Detect which cell encompasses the target text, then output its [X, Y] center coordinate. 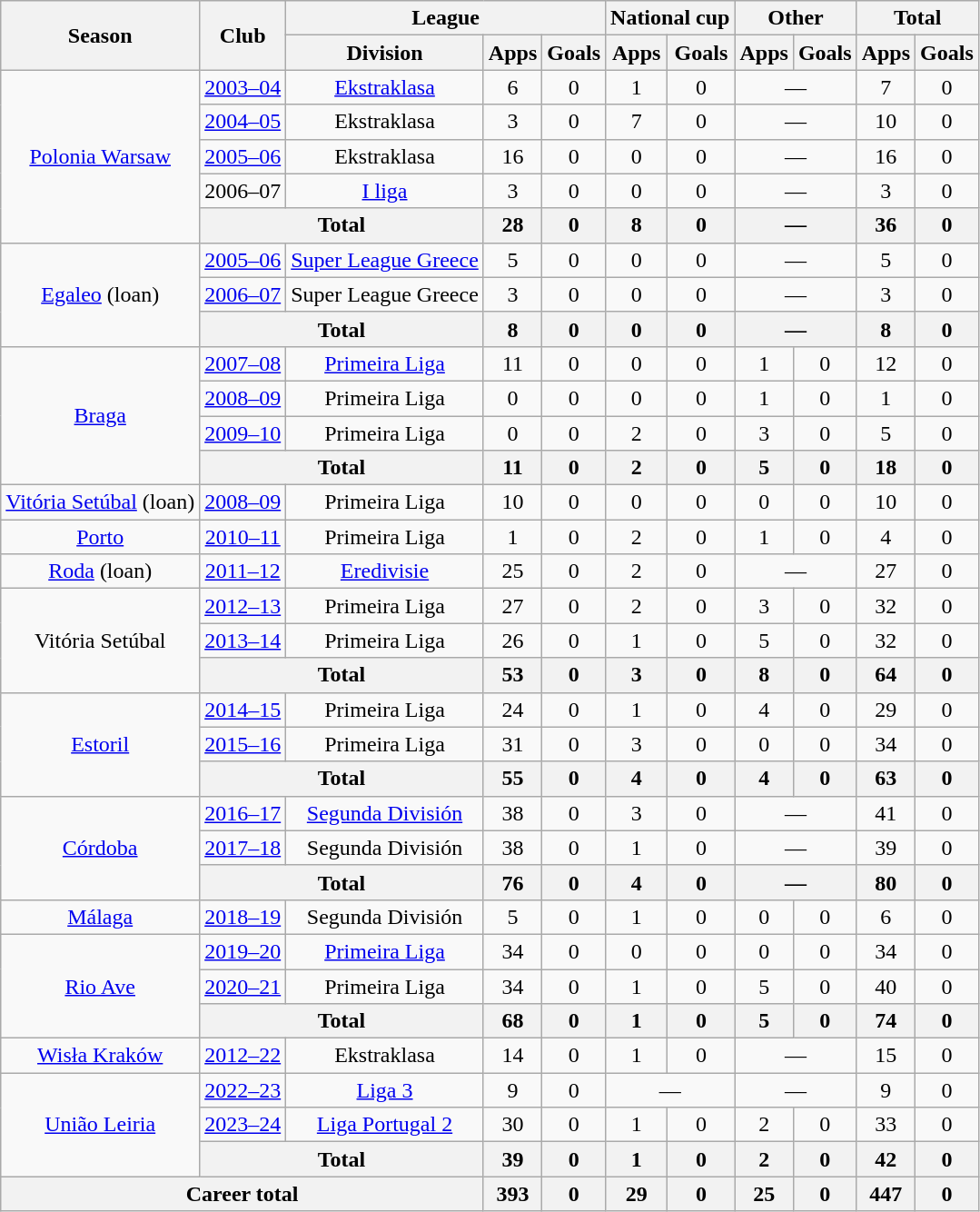
União Leiria [100, 1125]
24 [512, 710]
30 [512, 1125]
18 [886, 468]
Club [243, 35]
2015–16 [243, 744]
40 [886, 986]
64 [886, 675]
2007–08 [243, 363]
15 [886, 1056]
Vitória Setúbal [100, 641]
2012–13 [243, 606]
Career total [243, 1194]
2010–11 [243, 537]
Polonia Warsaw [100, 156]
I liga [385, 191]
53 [512, 675]
2018–19 [243, 917]
2013–14 [243, 641]
2012–22 [243, 1056]
2011–12 [243, 571]
Córdoba [100, 848]
Rio Ave [100, 986]
26 [512, 641]
393 [512, 1194]
12 [886, 363]
Liga Portugal 2 [385, 1125]
National cup [670, 18]
Wisła Kraków [100, 1056]
2020–21 [243, 986]
Porto [100, 537]
41 [886, 813]
80 [886, 882]
Vitória Setúbal (loan) [100, 502]
Málaga [100, 917]
Other [796, 18]
28 [512, 225]
Egaleo (loan) [100, 294]
Division [385, 53]
68 [512, 1021]
31 [512, 744]
2014–15 [243, 710]
14 [512, 1056]
55 [512, 779]
2003–04 [243, 87]
76 [512, 882]
2022–23 [243, 1090]
2004–05 [243, 122]
63 [886, 779]
42 [886, 1159]
2016–17 [243, 813]
Roda (loan) [100, 571]
2023–24 [243, 1125]
33 [886, 1125]
League [446, 18]
Eredivisie [385, 571]
2019–20 [243, 951]
Estoril [100, 744]
Braga [100, 415]
Season [100, 35]
36 [886, 225]
Liga 3 [385, 1090]
74 [886, 1021]
447 [886, 1194]
2017–18 [243, 848]
2009–10 [243, 433]
